Scan for the cell matching the given text and deliver its (x, y) coordinate at center. 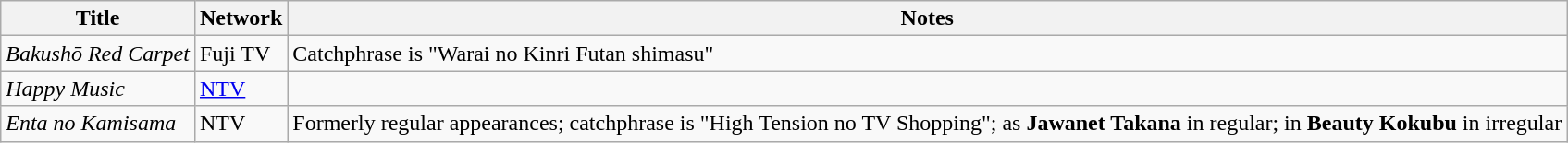
Network (241, 18)
Formerly regular appearances; catchphrase is "High Tension no TV Shopping"; as Jawanet Takana in regular; in Beauty Kokubu in irregular (927, 124)
Notes (927, 18)
Fuji TV (241, 54)
Happy Music (98, 89)
Title (98, 18)
Bakushō Red Carpet (98, 54)
Enta no Kamisama (98, 124)
Catchphrase is "Warai no Kinri Futan shimasu" (927, 54)
